From the cell containing the given text, extract its center point as (X, Y) coordinate. 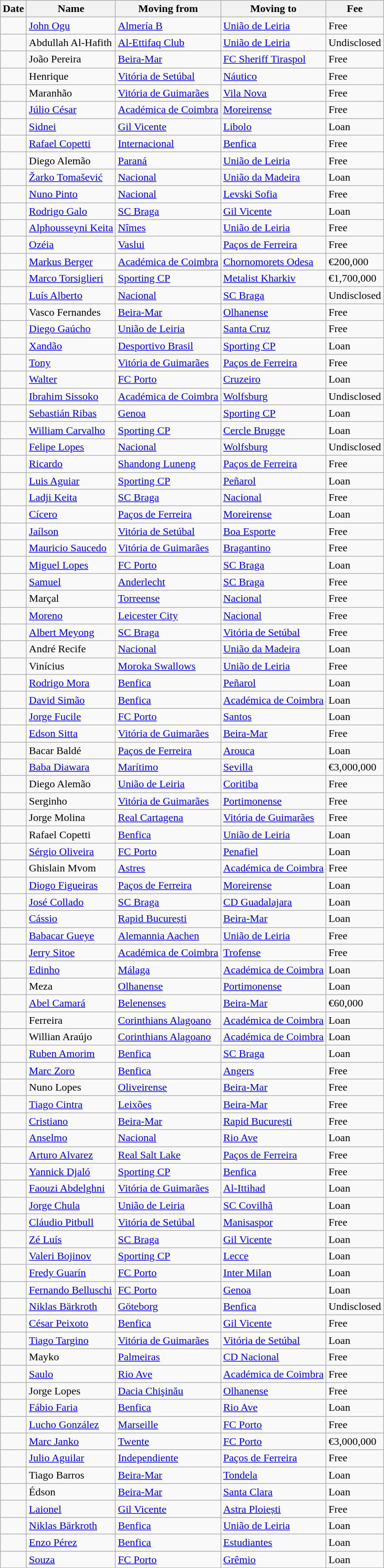
Édson (71, 1492)
Vila Nova (273, 93)
Málaga (168, 969)
Trofense (273, 952)
Vasco Fernandes (71, 312)
Marc Zoro (71, 1071)
Anderlecht (168, 582)
Desportivo Brasil (168, 346)
Albert Meyong (71, 632)
Al-Ettifaq Club (168, 43)
Inter Milan (273, 1273)
SC Covilhã (273, 1205)
Leixões (168, 1104)
Jerry Sitoe (71, 952)
€200,000 (355, 262)
Real Salt Lake (168, 1155)
Moving from (168, 9)
Leicester City (168, 616)
Markus Berger (71, 262)
CD Nacional (273, 1357)
Cláudio Pitbull (71, 1222)
David Simão (71, 700)
Saulo (71, 1374)
Tiago Barros (71, 1475)
Sérgio Oliveira (71, 852)
Santa Clara (273, 1492)
Zé Luís (71, 1239)
Alemannia Aachen (168, 936)
Lecce (273, 1256)
Rodrigo Mora (71, 683)
Santos (273, 716)
Diogo Figueiras (71, 885)
Edinho (71, 969)
John Ogu (71, 26)
Fernando Belluschi (71, 1290)
Faouzi Abdelghni (71, 1189)
Date (13, 9)
Internacional (168, 143)
Mayko (71, 1357)
Jaílson (71, 531)
Willian Araújo (71, 1037)
Ferreira (71, 1020)
Júlio César (71, 110)
Penafiel (273, 852)
Metalist Kharkiv (273, 279)
Santa Cruz (273, 329)
Walter (71, 379)
Jorge Molina (71, 818)
Bragantino (273, 548)
Arturo Alvarez (71, 1155)
Yannick Djaló (71, 1172)
Nuno Lopes (71, 1088)
Miguel Lopes (71, 565)
Serginho (71, 801)
Torreense (168, 599)
Tondela (273, 1475)
Cruzeiro (273, 379)
Cícero (71, 515)
Edson Sitta (71, 733)
Oliveirense (168, 1088)
Cristiano (71, 1121)
€60,000 (355, 1003)
Náutico (273, 76)
Enzo Pérez (71, 1542)
Jorge Fucile (71, 716)
Ruben Amorim (71, 1054)
Astra Ploiești (273, 1509)
Ricardo (71, 464)
Maranhão (71, 93)
Tiago Cintra (71, 1104)
Angers (273, 1071)
Marco Torsiglieri (71, 279)
Ibrahim Sissoko (71, 396)
Göteborg (168, 1307)
Xandão (71, 346)
Anselmo (71, 1138)
Moving to (273, 9)
Vaslui (168, 245)
€1,700,000 (355, 279)
Marçal (71, 599)
Twente (168, 1441)
Luís Alberto (71, 295)
Sidnei (71, 127)
Sevilla (273, 767)
Diego Gaúcho (71, 329)
Libolo (273, 127)
Al-Ittihad (273, 1189)
Souza (71, 1559)
Meza (71, 986)
Baba Diawara (71, 767)
Fábio Faria (71, 1408)
Levski Sofia (273, 194)
Abel Camará (71, 1003)
Nîmes (168, 228)
Shandong Luneng (168, 464)
Mauricio Saucedo (71, 548)
Žarko Tomašević (71, 177)
Ghislain Mvom (71, 868)
Moreno (71, 616)
Luis Aguiar (71, 480)
Laionel (71, 1509)
Real Cartagena (168, 818)
Moroka Swallows (168, 666)
Valeri Bojinov (71, 1256)
Abdullah Al-Hafith (71, 43)
FC Sheriff Tiraspol (273, 59)
Almería B (168, 26)
Samuel (71, 582)
André Recife (71, 649)
Marítimo (168, 767)
Dacia Chişinău (168, 1391)
William Carvalho (71, 430)
Estudiantes (273, 1542)
Marc Janko (71, 1441)
Tony (71, 363)
João Pereira (71, 59)
Jorge Lopes (71, 1391)
Paraná (168, 160)
Cássio (71, 919)
Fredy Guarín (71, 1273)
Rodrigo Galo (71, 211)
Nuno Pinto (71, 194)
Sebastián Ribas (71, 413)
Independiente (168, 1458)
Palmeiras (168, 1357)
Bacar Baldé (71, 751)
Manisaspor (273, 1222)
Arouca (273, 751)
Belenenses (168, 1003)
Lucho González (71, 1425)
Coritiba (273, 784)
Boa Esporte (273, 531)
Ozéia (71, 245)
Name (71, 9)
Tiago Targino (71, 1340)
Chornomorets Odesa (273, 262)
Jorge Chula (71, 1205)
César Peixoto (71, 1324)
Cercle Brugge (273, 430)
CD Guadalajara (273, 902)
Henrique (71, 76)
Grêmio (273, 1559)
Alphousseyni Keita (71, 228)
Fee (355, 9)
Astres (168, 868)
Vinícius (71, 666)
Ladji Keita (71, 498)
Marseille (168, 1425)
Babacar Gueye (71, 936)
Felipe Lopes (71, 447)
José Collado (71, 902)
Julio Aguilar (71, 1458)
